Return the [x, y] coordinate for the center point of the cell that contains the specified text.  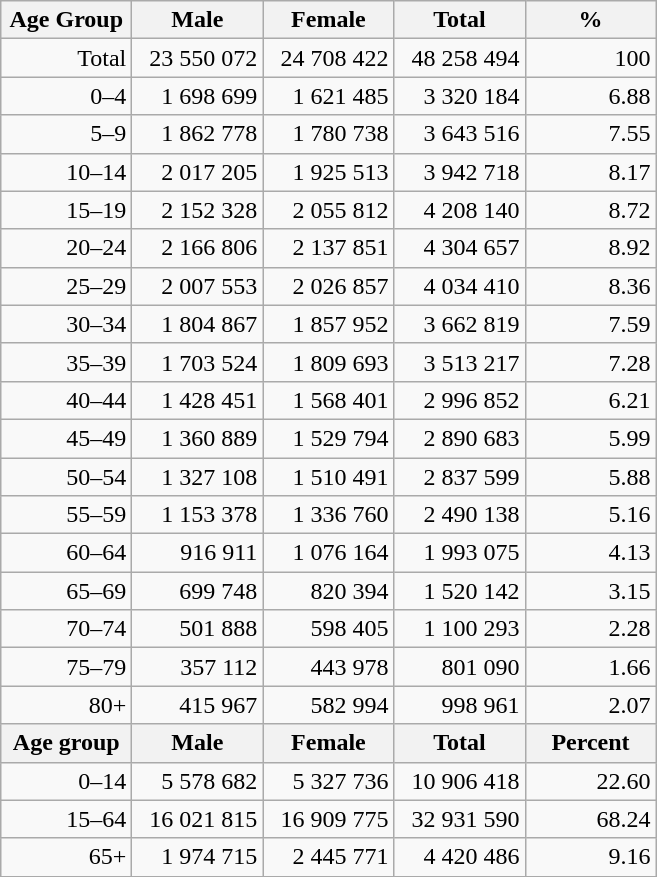
32 931 590 [460, 819]
3 320 184 [460, 96]
5.99 [590, 438]
25–29 [66, 286]
50–54 [66, 477]
2 996 852 [460, 400]
1 076 164 [328, 553]
415 967 [198, 705]
4 304 657 [460, 248]
2.28 [590, 629]
4 208 140 [460, 210]
1 153 378 [198, 515]
1 100 293 [460, 629]
2 017 205 [198, 172]
Age Group [66, 20]
1 804 867 [198, 324]
2 837 599 [460, 477]
2 166 806 [198, 248]
7.59 [590, 324]
9.16 [590, 857]
5 578 682 [198, 781]
15–19 [66, 210]
Percent [590, 743]
24 708 422 [328, 58]
22.60 [590, 781]
80+ [66, 705]
1 993 075 [460, 553]
1 925 513 [328, 172]
5.16 [590, 515]
60–64 [66, 553]
916 911 [198, 553]
1 809 693 [328, 362]
1 568 401 [328, 400]
0–4 [66, 96]
820 394 [328, 591]
2 055 812 [328, 210]
1 862 778 [198, 134]
998 961 [460, 705]
801 090 [460, 667]
2.07 [590, 705]
23 550 072 [198, 58]
16 909 775 [328, 819]
3 662 819 [460, 324]
1 857 952 [328, 324]
8.72 [590, 210]
40–44 [66, 400]
2 152 328 [198, 210]
8.92 [590, 248]
Age group [66, 743]
6.88 [590, 96]
7.28 [590, 362]
5.88 [590, 477]
0–14 [66, 781]
8.17 [590, 172]
100 [590, 58]
2 445 771 [328, 857]
357 112 [198, 667]
501 888 [198, 629]
6.21 [590, 400]
20–24 [66, 248]
1 520 142 [460, 591]
3 942 718 [460, 172]
1 327 108 [198, 477]
1 698 699 [198, 96]
2 490 138 [460, 515]
1 336 760 [328, 515]
10 906 418 [460, 781]
16 021 815 [198, 819]
1 974 715 [198, 857]
2 007 553 [198, 286]
4 034 410 [460, 286]
15–64 [66, 819]
75–79 [66, 667]
30–34 [66, 324]
582 994 [328, 705]
598 405 [328, 629]
3 643 516 [460, 134]
1.66 [590, 667]
2 137 851 [328, 248]
70–74 [66, 629]
4.13 [590, 553]
1 360 889 [198, 438]
65–69 [66, 591]
2 026 857 [328, 286]
1 703 524 [198, 362]
1 428 451 [198, 400]
45–49 [66, 438]
1 621 485 [328, 96]
7.55 [590, 134]
1 510 491 [328, 477]
443 978 [328, 667]
1 529 794 [328, 438]
3 513 217 [460, 362]
1 780 738 [328, 134]
5–9 [66, 134]
8.36 [590, 286]
10–14 [66, 172]
4 420 486 [460, 857]
68.24 [590, 819]
2 890 683 [460, 438]
35–39 [66, 362]
5 327 736 [328, 781]
% [590, 20]
699 748 [198, 591]
3.15 [590, 591]
55–59 [66, 515]
65+ [66, 857]
48 258 494 [460, 58]
